Provide the (X, Y) coordinate of the cell's center where the given text is located.  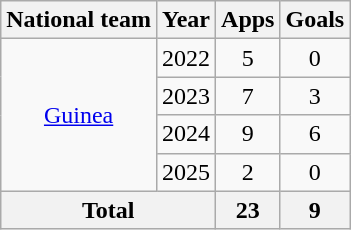
Guinea (79, 115)
Total (108, 210)
23 (248, 210)
Year (186, 20)
2022 (186, 58)
Goals (315, 20)
National team (79, 20)
6 (315, 134)
2023 (186, 96)
2025 (186, 172)
Apps (248, 20)
7 (248, 96)
2 (248, 172)
2024 (186, 134)
3 (315, 96)
5 (248, 58)
